Find where the given text appears and provide that cell's center as [X, Y] coordinate. 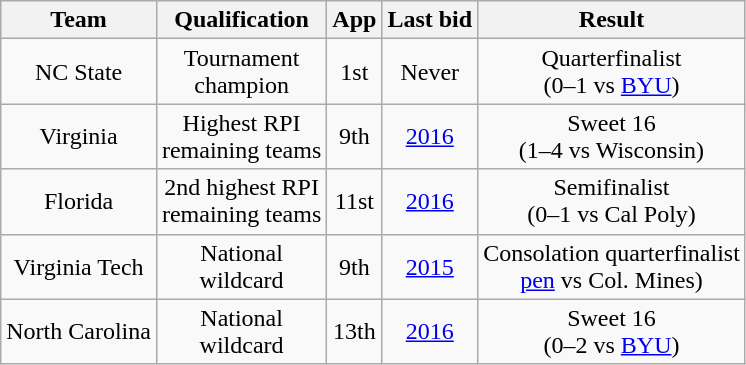
Sweet 16(1–4 vs Wisconsin) [612, 136]
Virginia [79, 136]
Team [79, 20]
1st [354, 72]
Never [430, 72]
Tournamentchampion [241, 72]
Consolation quarterfinalistpen vs Col. Mines) [612, 266]
2015 [430, 266]
Florida [79, 202]
Last bid [430, 20]
North Carolina [79, 332]
2nd highest RPIremaining teams [241, 202]
Result [612, 20]
13th [354, 332]
App [354, 20]
Qualification [241, 20]
11st [354, 202]
Semifinalist(0–1 vs Cal Poly) [612, 202]
Quarterfinalist(0–1 vs BYU) [612, 72]
Sweet 16(0–2 vs BYU) [612, 332]
Highest RPIremaining teams [241, 136]
NC State [79, 72]
Virginia Tech [79, 266]
